Scan for the cell matching the given text and deliver its [x, y] coordinate at center. 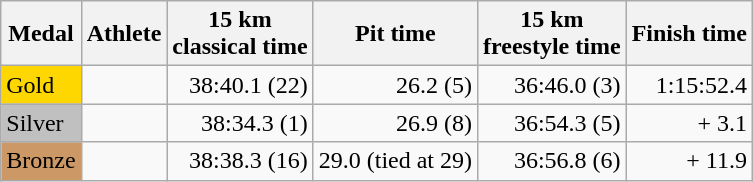
15 kmfreestyle time [552, 34]
26.9 (8) [395, 123]
29.0 (tied at 29) [395, 161]
38:38.3 (16) [240, 161]
Bronze [41, 161]
+ 3.1 [689, 123]
Finish time [689, 34]
Silver [41, 123]
1:15:52.4 [689, 85]
36:46.0 (3) [552, 85]
+ 11.9 [689, 161]
15 kmclassical time [240, 34]
38:40.1 (22) [240, 85]
36:56.8 (6) [552, 161]
38:34.3 (1) [240, 123]
Gold [41, 85]
Medal [41, 34]
Pit time [395, 34]
26.2 (5) [395, 85]
Athlete [124, 34]
36:54.3 (5) [552, 123]
